From the cell containing the given text, extract its center point as [x, y] coordinate. 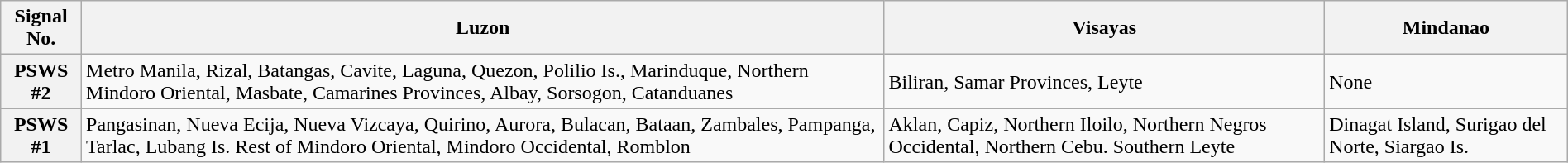
PSWS #1 [41, 136]
None [1446, 81]
PSWS #2 [41, 81]
Signal No. [41, 28]
Luzon [483, 28]
Mindanao [1446, 28]
Aklan, Capiz, Northern Iloilo, Northern Negros Occidental, Northern Cebu. Southern Leyte [1105, 136]
Biliran, Samar Provinces, Leyte [1105, 81]
Visayas [1105, 28]
Dinagat Island, Surigao del Norte, Siargao Is. [1446, 136]
